From the cell containing the given text, extract its center point as (X, Y) coordinate. 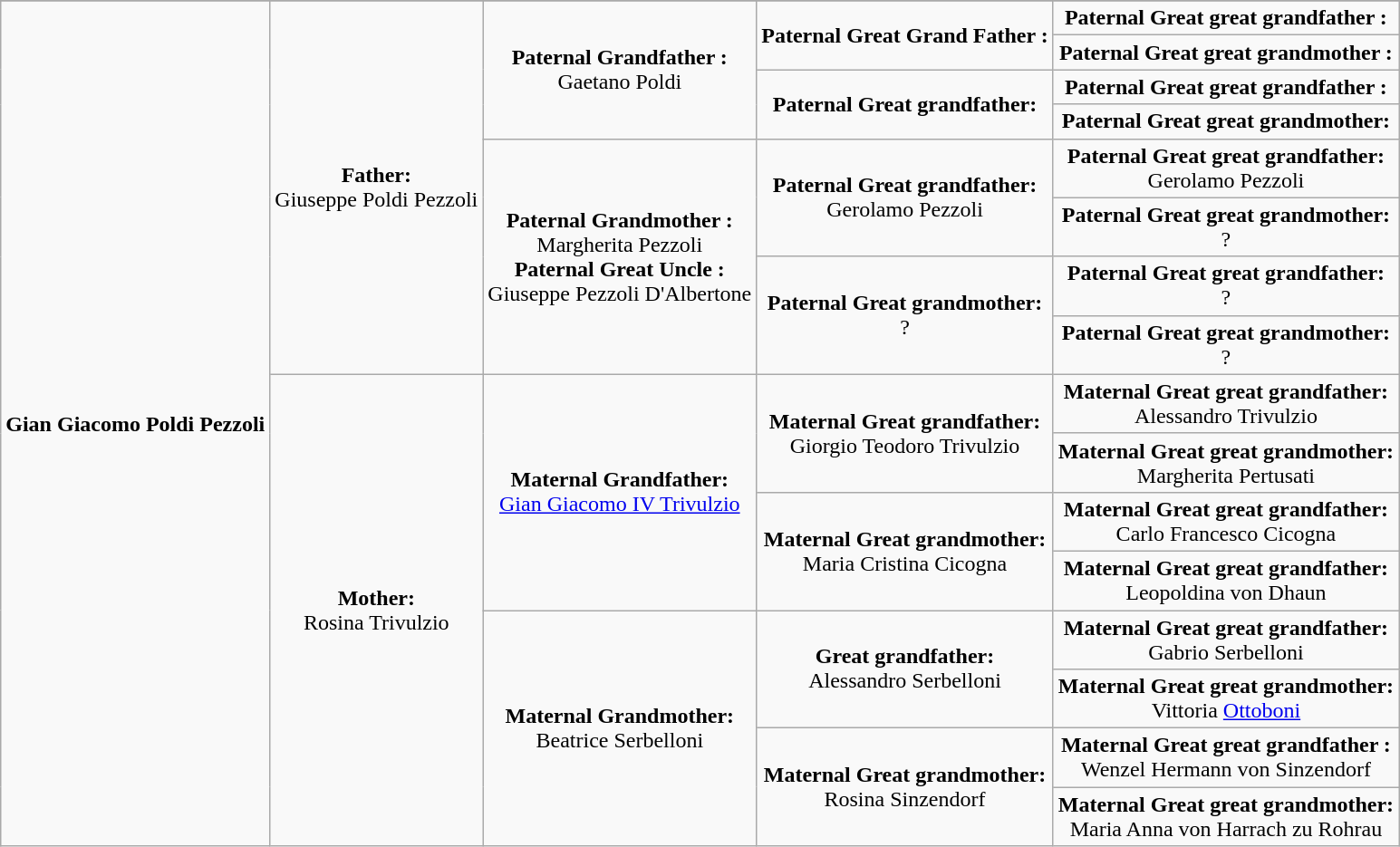
Paternal Great grandmother:? (904, 315)
Maternal Great grandmother:Maria Cristina Cicogna (904, 551)
Father:Giuseppe Poldi Pezzoli (377, 188)
Maternal Grandmother:Beatrice Serbelloni (620, 728)
Maternal Great great grandmother:Maria Anna von Harrach zu Rohrau (1225, 817)
Paternal Great grandfather:Gerolamo Pezzoli (904, 197)
Gian Giacomo Poldi Pezzoli (136, 424)
Paternal Great great grandmother : (1225, 53)
Maternal Grandfather:Gian Giacomo IV Trivulzio (620, 492)
Great grandfather:Alessandro Serbelloni (904, 669)
Maternal Great great grandmother:Margherita Pertusati (1225, 462)
Maternal Great great grandmother:Vittoria Ottoboni (1225, 699)
Maternal Great grandmother:Rosina Sinzendorf (904, 787)
Maternal Great great grandfather:Alessandro Trivulzio (1225, 404)
Maternal Great great grandfather:Leopoldina von Dhaun (1225, 580)
Paternal Great great grandfather:Gerolamo Pezzoli (1225, 168)
Maternal Great great grandfather:Gabrio Serbelloni (1225, 640)
Paternal Grandfather :Gaetano Poldi (620, 70)
Mother:Rosina Trivulzio (377, 610)
Maternal Great grandfather:Giorgio Teodoro Trivulzio (904, 433)
Paternal Great Grand Father : (904, 35)
Paternal Great grandfather: (904, 104)
Paternal Great great grandfather:? (1225, 286)
Maternal Great great grandfather :Wenzel Hermann von Sinzendorf (1225, 757)
Paternal Grandmother :Margherita PezzoliPaternal Great Uncle :Giuseppe Pezzoli D'Albertone (620, 256)
Maternal Great great grandfather:Carlo Francesco Cicogna (1225, 522)
Paternal Great great grandmother: (1225, 121)
